Provide the (X, Y) coordinate of the cell's center where the given text is located.  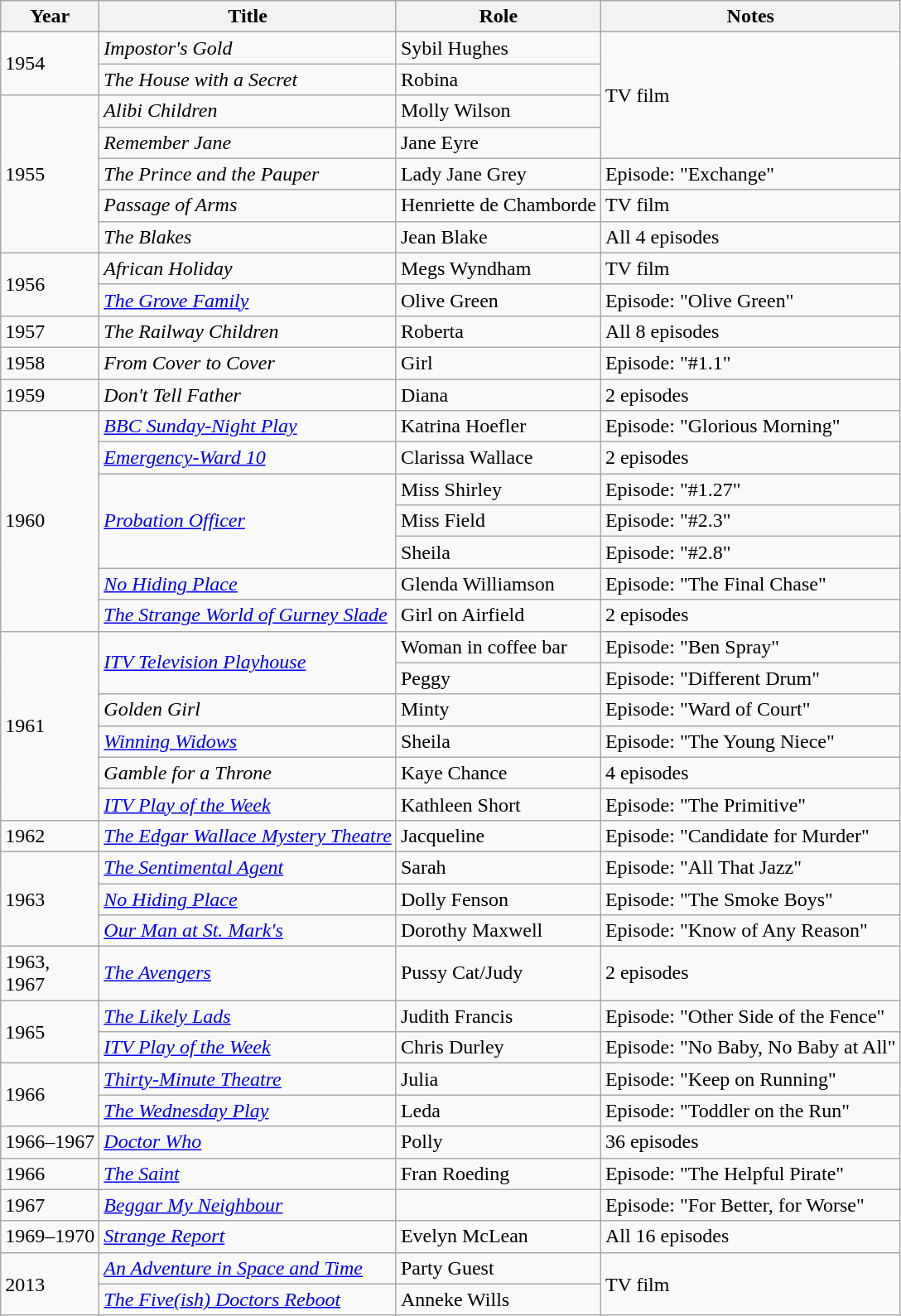
African Holiday (248, 268)
Pussy Cat/Judy (499, 974)
Episode: "The Helpful Pirate" (750, 1174)
Kathleen Short (499, 804)
Year (50, 17)
Alibi Children (248, 111)
Minty (499, 710)
Glenda Williamson (499, 584)
Episode: "All That Jazz" (750, 867)
Doctor Who (248, 1142)
Episode: "#1.1" (750, 363)
Judith Francis (499, 1016)
Episode: "#1.27" (750, 489)
The House with a Secret (248, 80)
1963,1967 (50, 974)
The Strange World of Gurney Slade (248, 615)
Girl on Airfield (499, 615)
Episode: "No Baby, No Baby at All" (750, 1048)
1966–1967 (50, 1142)
Episode: "The Smoke Boys" (750, 899)
Jane Eyre (499, 142)
Miss Shirley (499, 489)
From Cover to Cover (248, 363)
1956 (50, 284)
Remember Jane (248, 142)
Leda (499, 1111)
The Edgar Wallace Mystery Theatre (248, 836)
All 16 episodes (750, 1236)
1963 (50, 899)
Episode: "Keep on Running" (750, 1079)
The Five(ish) Doctors Reboot (248, 1299)
The Sentimental Agent (248, 867)
Miss Field (499, 521)
Jean Blake (499, 237)
Probation Officer (248, 521)
Dorothy Maxwell (499, 931)
1962 (50, 836)
Sarah (499, 867)
Girl (499, 363)
Episode: "Know of Any Reason" (750, 931)
Episode: "The Final Chase" (750, 584)
Sybil Hughes (499, 48)
1961 (50, 725)
Role (499, 17)
Episode: "#2.3" (750, 521)
Strange Report (248, 1236)
Kaye Chance (499, 773)
All 4 episodes (750, 237)
Winning Widows (248, 741)
1965 (50, 1032)
Episode: "Olive Green" (750, 300)
1955 (50, 174)
ITV Television Playhouse (248, 663)
1958 (50, 363)
The Saint (248, 1174)
The Prince and the Pauper (248, 174)
Evelyn McLean (499, 1236)
Episode: "Exchange" (750, 174)
Episode: "Other Side of the Fence" (750, 1016)
The Railway Children (248, 331)
Episode: "Toddler on the Run" (750, 1111)
1967 (50, 1205)
Episode: "Ben Spray" (750, 647)
Party Guest (499, 1268)
Jacqueline (499, 836)
Gamble for a Throne (248, 773)
The Likely Lads (248, 1016)
1959 (50, 395)
The Grove Family (248, 300)
Episode: "#2.8" (750, 552)
The Avengers (248, 974)
Clarissa Wallace (499, 458)
Episode: "For Better, for Worse" (750, 1205)
Molly Wilson (499, 111)
Passage of Arms (248, 205)
2013 (50, 1284)
Polly (499, 1142)
Katrina Hoefler (499, 427)
Dolly Fenson (499, 899)
Impostor's Gold (248, 48)
4 episodes (750, 773)
Megs Wyndham (499, 268)
Title (248, 17)
Don't Tell Father (248, 395)
Episode: "Glorious Morning" (750, 427)
1960 (50, 521)
Diana (499, 395)
Episode: "Ward of Court" (750, 710)
Olive Green (499, 300)
Woman in coffee bar (499, 647)
Henriette de Chamborde (499, 205)
Our Man at St. Mark's (248, 931)
Julia (499, 1079)
Episode: "The Primitive" (750, 804)
All 8 episodes (750, 331)
Fran Roeding (499, 1174)
Episode: "The Young Niece" (750, 741)
Notes (750, 17)
Peggy (499, 678)
Golden Girl (248, 710)
Chris Durley (499, 1048)
Lady Jane Grey (499, 174)
Beggar My Neighbour (248, 1205)
BBC Sunday-Night Play (248, 427)
Emergency-Ward 10 (248, 458)
1969–1970 (50, 1236)
Roberta (499, 331)
Thirty-Minute Theatre (248, 1079)
Episode: "Different Drum" (750, 678)
1954 (50, 64)
1957 (50, 331)
Episode: "Candidate for Murder" (750, 836)
The Blakes (248, 237)
Robina (499, 80)
The Wednesday Play (248, 1111)
36 episodes (750, 1142)
An Adventure in Space and Time (248, 1268)
Anneke Wills (499, 1299)
